Capture the cell that displays the provided text and extract its (x, y) central coordinate. 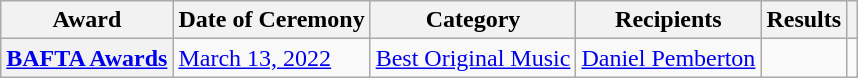
Award (87, 20)
Results (804, 20)
Category (473, 20)
Date of Ceremony (272, 20)
Recipients (668, 20)
Best Original Music (473, 58)
Daniel Pemberton (668, 58)
March 13, 2022 (272, 58)
BAFTA Awards (87, 58)
